Capture the cell that displays the provided text and extract its [X, Y] central coordinate. 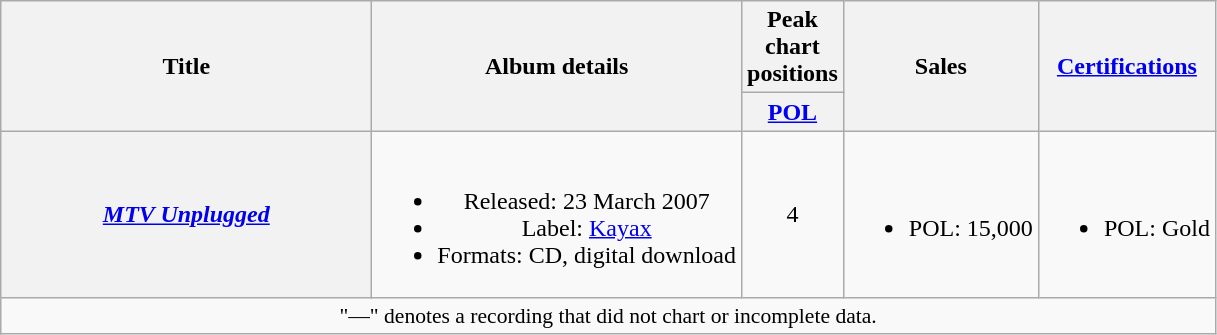
Peak chart positions [793, 47]
POL: Gold [1126, 214]
POL: 15,000 [940, 214]
MTV Unplugged [186, 214]
Title [186, 66]
Released: 23 March 2007Label: KayaxFormats: CD, digital download [557, 214]
Album details [557, 66]
Sales [940, 66]
POL [793, 112]
"—" denotes a recording that did not chart or incomplete data. [608, 316]
Certifications [1126, 66]
4 [793, 214]
